Return the (x, y) coordinate for the center point of the cell that contains the specified text.  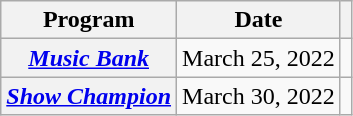
March 30, 2022 (259, 96)
March 25, 2022 (259, 58)
Date (259, 20)
Show Champion (89, 96)
Music Bank (89, 58)
Program (89, 20)
